For the text-containing cell, return its midpoint in (X, Y) coordinate format. 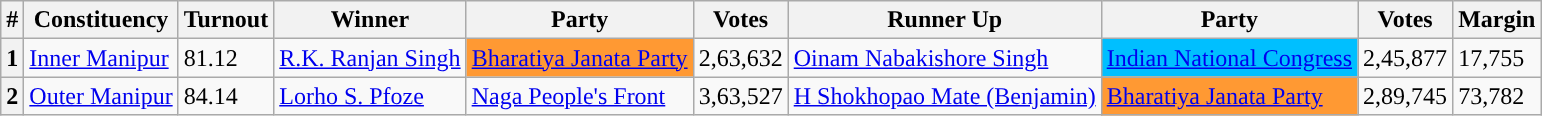
Turnout (226, 20)
17,755 (1497, 58)
Lorho S. Pfoze (370, 96)
2,63,632 (740, 58)
2,45,877 (1406, 58)
2 (12, 96)
Outer Manipur (101, 96)
84.14 (226, 96)
Margin (1497, 20)
Indian National Congress (1229, 58)
H Shokhopao Mate (Benjamin) (944, 96)
# (12, 20)
Inner Manipur (101, 58)
Runner Up (944, 20)
81.12 (226, 58)
R.K. Ranjan Singh (370, 58)
73,782 (1497, 96)
Winner (370, 20)
Oinam Nabakishore Singh (944, 58)
1 (12, 58)
2,89,745 (1406, 96)
Constituency (101, 20)
Naga People's Front (580, 96)
3,63,527 (740, 96)
